Extract the (X, Y) coordinate from the center of the cell holding the provided text.  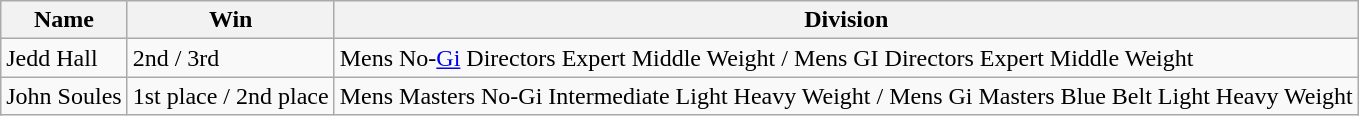
Division (846, 20)
1st place / 2nd place (230, 96)
Jedd Hall (64, 58)
Mens Masters No-Gi Intermediate Light Heavy Weight / Mens Gi Masters Blue Belt Light Heavy Weight (846, 96)
Win (230, 20)
John Soules (64, 96)
Mens No-Gi Directors Expert Middle Weight / Mens GI Directors Expert Middle Weight (846, 58)
2nd / 3rd (230, 58)
Name (64, 20)
